Extract the [x, y] coordinate from the center of the cell holding the provided text.  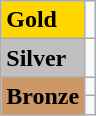
Gold [43, 20]
Bronze [43, 96]
Silver [43, 58]
